Detect which cell encompasses the target text, then output its (X, Y) center coordinate. 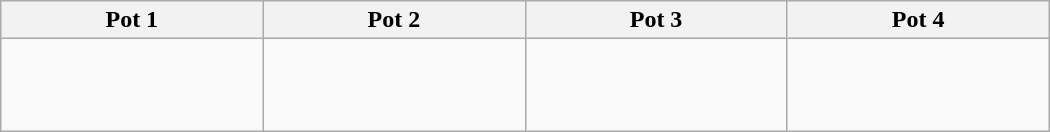
Pot 3 (656, 20)
Pot 4 (918, 20)
Pot 2 (394, 20)
Pot 1 (132, 20)
